Capture the cell that displays the provided text and extract its (x, y) central coordinate. 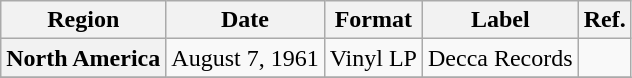
Decca Records (500, 58)
Date (245, 20)
Label (500, 20)
Vinyl LP (373, 58)
August 7, 1961 (245, 58)
North America (84, 58)
Ref. (604, 20)
Region (84, 20)
Format (373, 20)
